Determine the (x, y) coordinate at the center of the cell enclosing the given text.  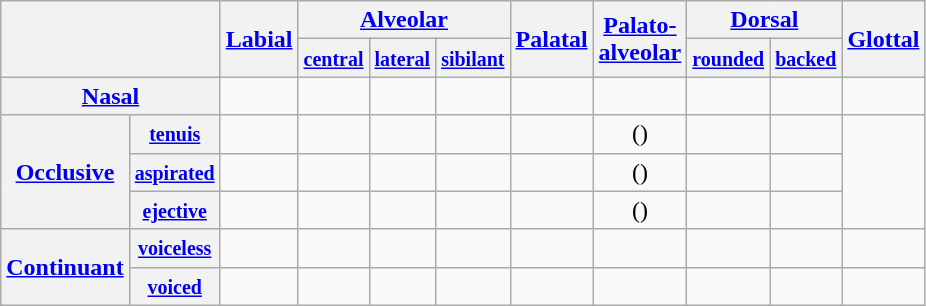
rounded (728, 58)
ejective (174, 210)
voiceless (174, 248)
aspirated (174, 172)
Labial (259, 39)
Occlusive (65, 172)
backed (806, 58)
Palatal (552, 39)
Dorsal (764, 20)
sibilant (473, 58)
lateral (402, 58)
Alveolar (404, 20)
voiced (174, 286)
Nasal (110, 96)
Glottal (884, 39)
Palato-alveolar (640, 39)
central (334, 58)
tenuis (174, 134)
Continuant (65, 267)
